Pinpoint the cell where the given text exists, returning its (x, y) midpoint coordinate. 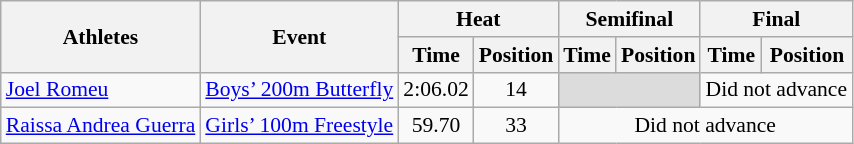
Raissa Andrea Guerra (101, 126)
Girls’ 100m Freestyle (299, 126)
Event (299, 36)
Boys’ 200m Butterfly (299, 90)
Final (776, 19)
59.70 (436, 126)
Heat (478, 19)
33 (516, 126)
Semifinal (629, 19)
2:06.02 (436, 90)
14 (516, 90)
Joel Romeu (101, 90)
Athletes (101, 36)
